Determine the (x, y) coordinate at the center of the cell enclosing the given text.  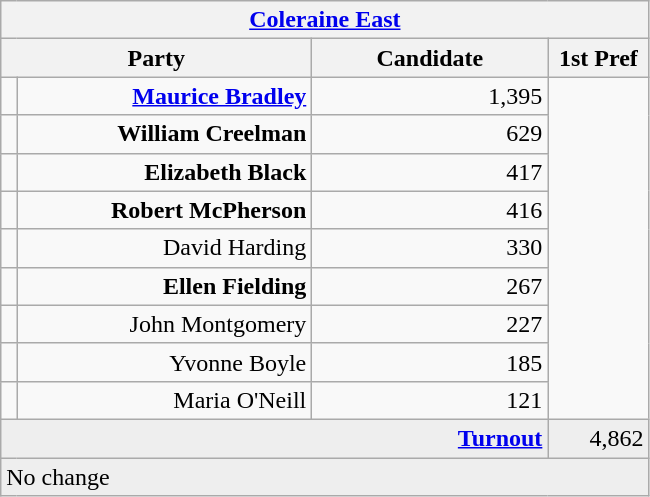
629 (430, 134)
1,395 (430, 96)
267 (430, 286)
417 (430, 172)
Coleraine East (325, 20)
Turnout (274, 438)
4,862 (598, 438)
David Harding (164, 248)
No change (325, 477)
330 (430, 248)
185 (430, 362)
Maurice Bradley (164, 96)
Candidate (430, 58)
Elizabeth Black (164, 172)
Maria O'Neill (164, 400)
Party (156, 58)
416 (430, 210)
121 (430, 400)
Ellen Fielding (164, 286)
William Creelman (164, 134)
Robert McPherson (164, 210)
Yvonne Boyle (164, 362)
John Montgomery (164, 324)
1st Pref (598, 58)
227 (430, 324)
